Search for the cell housing the specified text and yield its (x, y) center coordinate. 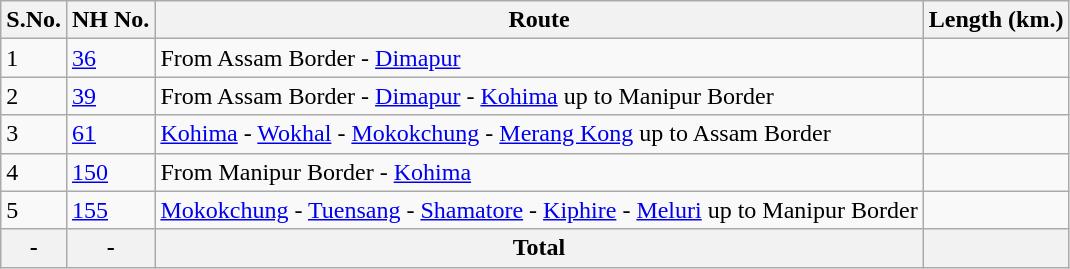
39 (110, 96)
From Manipur Border - Kohima (539, 172)
Kohima - Wokhal - Mokokchung - Merang Kong up to Assam Border (539, 134)
1 (34, 58)
5 (34, 210)
36 (110, 58)
S.No. (34, 20)
NH No. (110, 20)
155 (110, 210)
Total (539, 248)
3 (34, 134)
Route (539, 20)
61 (110, 134)
From Assam Border - Dimapur - Kohima up to Manipur Border (539, 96)
150 (110, 172)
Mokokchung - Tuensang - Shamatore - Kiphire - Meluri up to Manipur Border (539, 210)
2 (34, 96)
From Assam Border - Dimapur (539, 58)
Length (km.) (996, 20)
4 (34, 172)
